Return [x, y] of the center of cell containing provided text 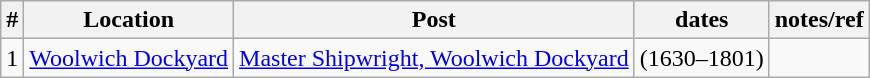
Master Shipwright, Woolwich Dockyard [434, 58]
Woolwich Dockyard [129, 58]
Location [129, 20]
notes/ref [819, 20]
(1630–1801) [702, 58]
Post [434, 20]
# [12, 20]
dates [702, 20]
1 [12, 58]
